From the cell containing the given text, extract its center point as [x, y] coordinate. 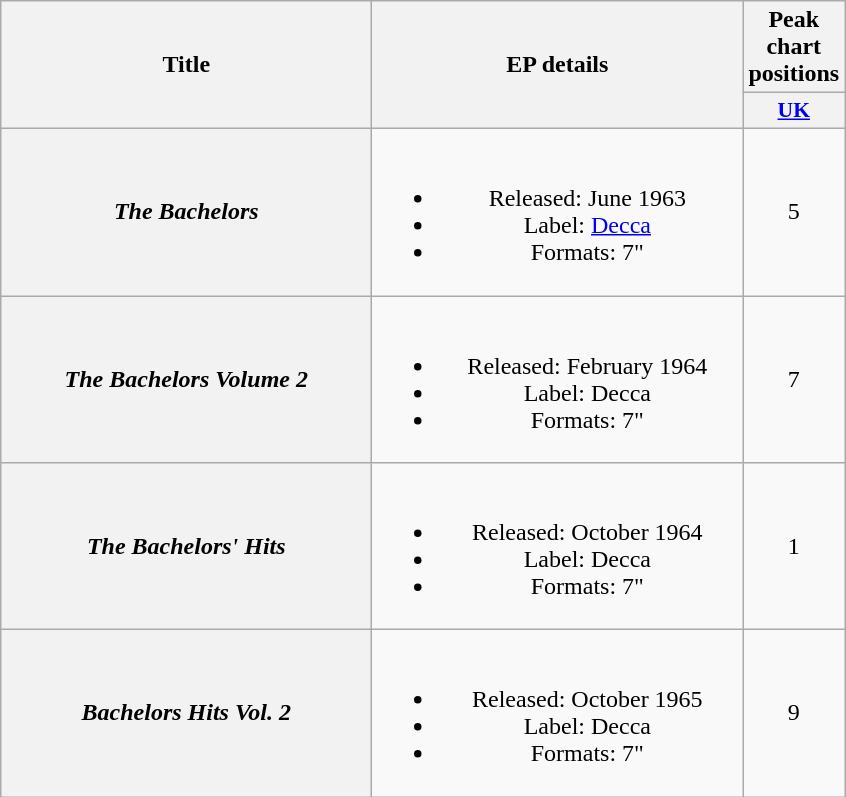
Released: February 1964Label: DeccaFormats: 7" [558, 380]
7 [794, 380]
The Bachelors' Hits [186, 546]
Title [186, 65]
The Bachelors [186, 212]
Released: October 1964Label: DeccaFormats: 7" [558, 546]
Bachelors Hits Vol. 2 [186, 714]
UK [794, 111]
The Bachelors Volume 2 [186, 380]
Released: June 1963Label: DeccaFormats: 7" [558, 212]
Peak chart positions [794, 47]
5 [794, 212]
9 [794, 714]
Released: October 1965Label: DeccaFormats: 7" [558, 714]
1 [794, 546]
EP details [558, 65]
